Locate the cell with the specified text and output its (X, Y) center coordinate. 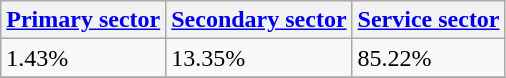
1.43% (84, 58)
Primary sector (84, 20)
85.22% (428, 58)
Service sector (428, 20)
13.35% (259, 58)
Secondary sector (259, 20)
